Scan for the cell matching the given text and deliver its [x, y] coordinate at center. 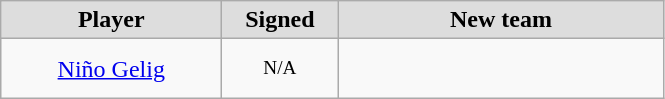
New team [501, 20]
Niño Gelig [112, 69]
Signed [280, 20]
Player [112, 20]
N/A [280, 69]
